Return (x, y) of the center of cell containing provided text 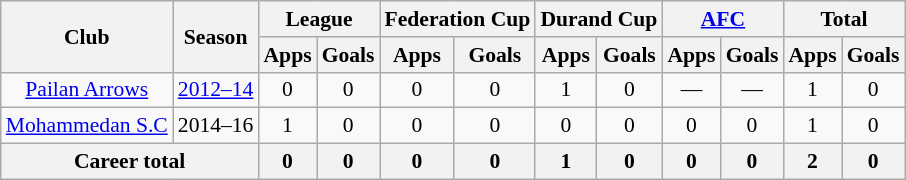
Federation Cup (458, 19)
AFC (722, 19)
Season (216, 36)
Mohammedan S.C (87, 126)
2 (812, 162)
Pailan Arrows (87, 90)
Total (844, 19)
Career total (130, 162)
Durand Cup (598, 19)
Club (87, 36)
2014–16 (216, 126)
2012–14 (216, 90)
League (318, 19)
